Return [x, y] of the center of cell containing provided text 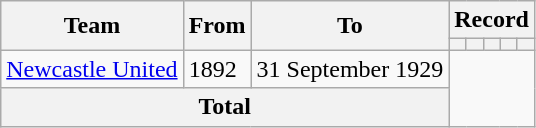
1892 [217, 69]
Team [92, 26]
From [217, 26]
Newcastle United [92, 69]
Record [492, 20]
Total [225, 107]
31 September 1929 [350, 69]
To [350, 26]
